Output the [x, y] coordinate of the center of the cell containing the given text.  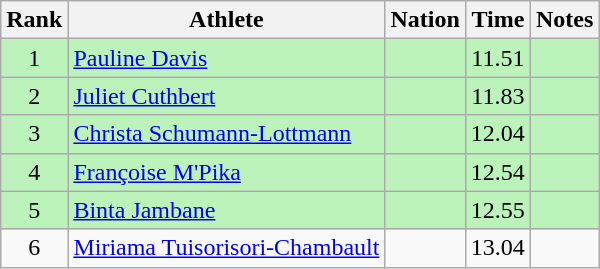
11.51 [498, 58]
11.83 [498, 96]
Rank [34, 20]
Juliet Cuthbert [226, 96]
12.04 [498, 134]
13.04 [498, 248]
Christa Schumann-Lottmann [226, 134]
12.55 [498, 210]
Françoise M'Pika [226, 172]
Miriama Tuisorisori-Chambault [226, 248]
Athlete [226, 20]
Notes [564, 20]
Nation [425, 20]
3 [34, 134]
12.54 [498, 172]
Time [498, 20]
2 [34, 96]
1 [34, 58]
4 [34, 172]
6 [34, 248]
Pauline Davis [226, 58]
Binta Jambane [226, 210]
5 [34, 210]
